Scan for the cell matching the given text and deliver its [x, y] coordinate at center. 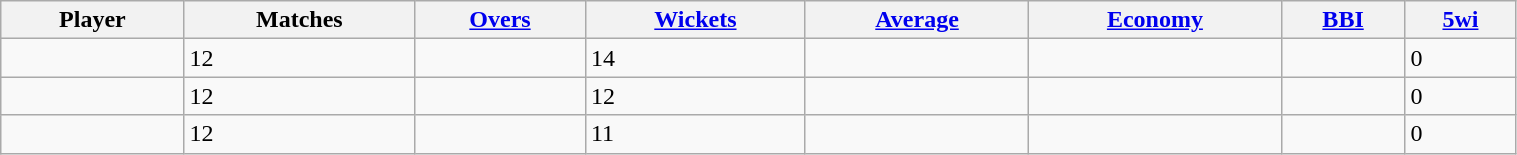
Average [916, 20]
Overs [500, 20]
BBI [1343, 20]
14 [695, 58]
Player [92, 20]
5wi [1460, 20]
11 [695, 134]
Economy [1156, 20]
Matches [300, 20]
Wickets [695, 20]
